Extract the (X, Y) coordinate from the center of the cell holding the provided text.  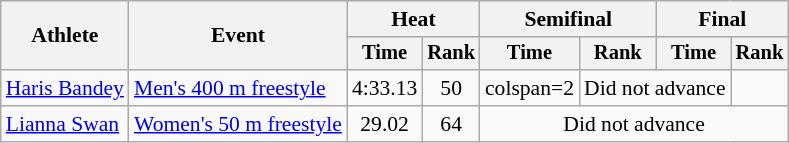
50 (451, 88)
Haris Bandey (65, 88)
Heat (414, 19)
64 (451, 124)
Lianna Swan (65, 124)
Final (723, 19)
Event (238, 36)
29.02 (384, 124)
4:33.13 (384, 88)
Athlete (65, 36)
Women's 50 m freestyle (238, 124)
Semifinal (568, 19)
colspan=2 (530, 88)
Men's 400 m freestyle (238, 88)
